Locate the cell with the specified text and output its (X, Y) center coordinate. 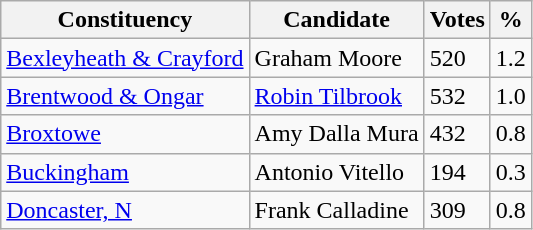
Frank Calladine (336, 210)
194 (457, 172)
Bexleyheath & Crayford (125, 58)
Doncaster, N (125, 210)
0.3 (510, 172)
Buckingham (125, 172)
Candidate (336, 20)
1.2 (510, 58)
532 (457, 96)
Constituency (125, 20)
432 (457, 134)
1.0 (510, 96)
Antonio Vitello (336, 172)
Votes (457, 20)
Amy Dalla Mura (336, 134)
Robin Tilbrook (336, 96)
Brentwood & Ongar (125, 96)
309 (457, 210)
Broxtowe (125, 134)
Graham Moore (336, 58)
520 (457, 58)
% (510, 20)
